Determine the [x, y] coordinate at the center of the cell enclosing the given text.  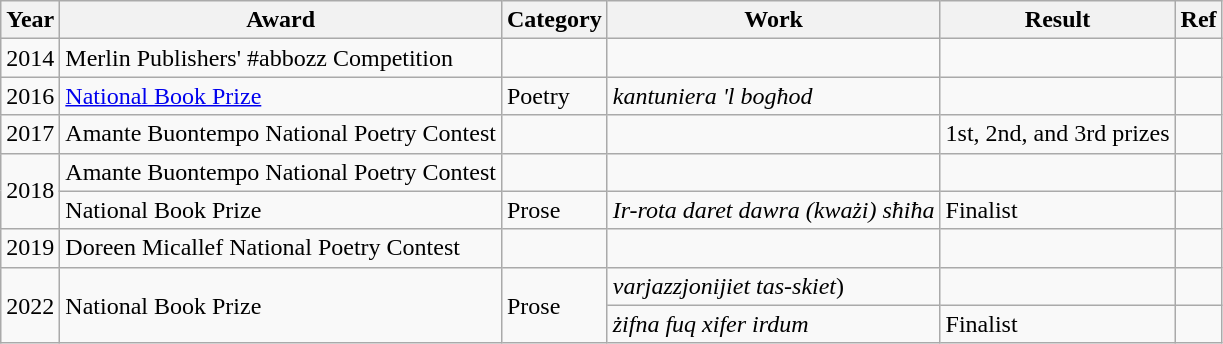
żifna fuq xifer irdum [774, 324]
2016 [30, 96]
Poetry [554, 96]
2014 [30, 58]
1st, 2nd, and 3rd prizes [1058, 134]
2022 [30, 305]
Category [554, 20]
varjazzjonijiet tas-skiet) [774, 286]
Result [1058, 20]
Ir-rota daret dawra (kważi) sħiħa [774, 210]
kantuniera 'l bogħod [774, 96]
2017 [30, 134]
Work [774, 20]
Ref [1198, 20]
2018 [30, 191]
Year [30, 20]
Doreen Micallef National Poetry Contest [281, 248]
2019 [30, 248]
Merlin Publishers' #abbozz Competition [281, 58]
Award [281, 20]
